Search for the cell housing the specified text and yield its [X, Y] center coordinate. 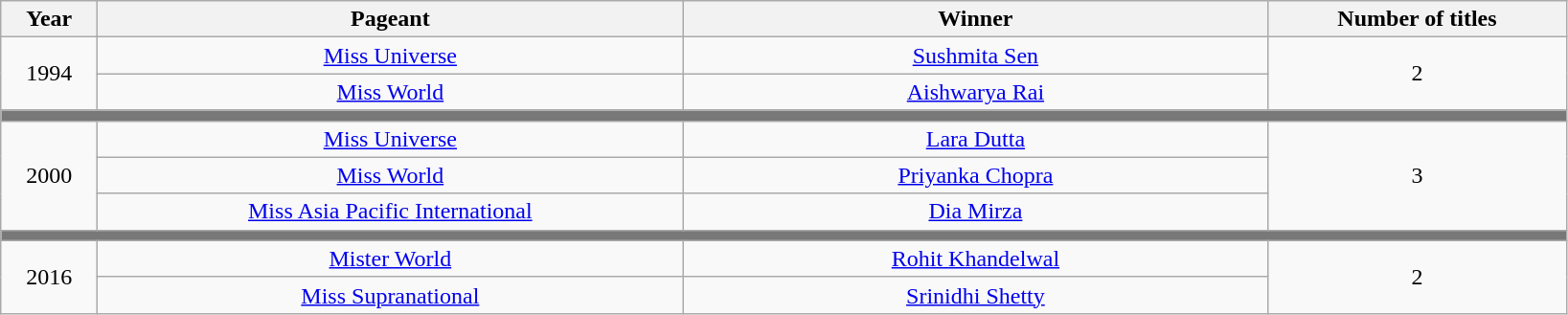
Lara Dutta [975, 139]
Priyanka Chopra [975, 175]
Number of titles [1418, 19]
1994 [50, 74]
Aishwarya Rai [975, 92]
Sushmita Sen [975, 56]
Miss Supranational [391, 295]
Rohit Khandelwal [975, 259]
3 [1418, 175]
Year [50, 19]
Mister World [391, 259]
2000 [50, 175]
2016 [50, 277]
Dia Mirza [975, 212]
Pageant [391, 19]
Miss Asia Pacific International [391, 212]
Srinidhi Shetty [975, 295]
Winner [975, 19]
